Identify which cell holds the provided text, then report its [x, y] central coordinate. 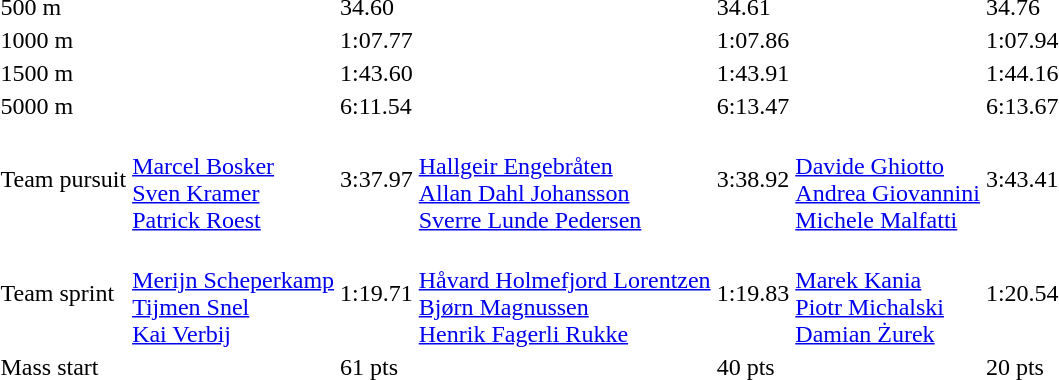
1:07.77 [377, 40]
Merijn ScheperkampTijmen SnelKai Verbij [234, 294]
Marek KaniaPiotr MichalskiDamian Żurek [888, 294]
Davide GhiottoAndrea GiovanniniMichele Malfatti [888, 180]
1:07.86 [753, 40]
Håvard Holmefjord LorentzenBjørn MagnussenHenrik Fagerli Rukke [564, 294]
Hallgeir EngebråtenAllan Dahl JohanssonSverre Lunde Pedersen [564, 180]
6:13.47 [753, 106]
1:19.83 [753, 294]
1:43.91 [753, 73]
1:43.60 [377, 73]
6:11.54 [377, 106]
3:37.97 [377, 180]
1:19.71 [377, 294]
3:38.92 [753, 180]
Marcel BoskerSven KramerPatrick Roest [234, 180]
